Detect which cell encompasses the target text, then output its [x, y] center coordinate. 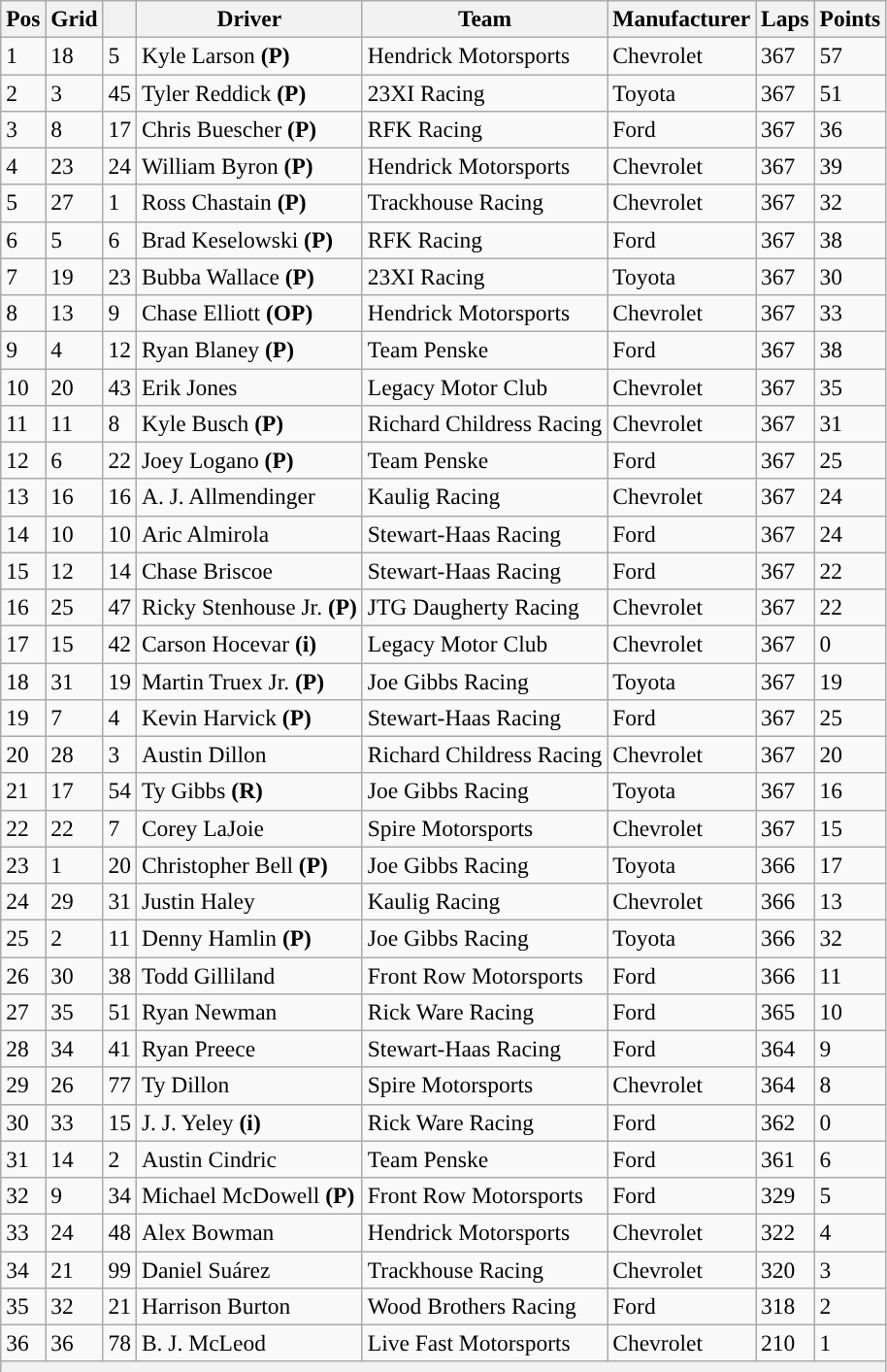
Team [484, 18]
Grid [74, 18]
Driver [248, 18]
362 [786, 1122]
Points [850, 18]
Ryan Preece [248, 1049]
Brad Keselowski (P) [248, 240]
99 [119, 1269]
Ryan Newman [248, 1012]
320 [786, 1269]
Austin Cindric [248, 1159]
B. J. McLeod [248, 1343]
Aric Almirola [248, 534]
318 [786, 1306]
Erik Jones [248, 386]
JTG Daugherty Racing [484, 607]
Michael McDowell (P) [248, 1195]
43 [119, 386]
365 [786, 1012]
Martin Truex Jr. (P) [248, 681]
45 [119, 92]
Carson Hocevar (i) [248, 644]
Ross Chastain (P) [248, 203]
Ricky Stenhouse Jr. (P) [248, 607]
Corey LaJoie [248, 828]
Joey Logano (P) [248, 460]
Bubba Wallace (P) [248, 277]
Justin Haley [248, 901]
Laps [786, 18]
Harrison Burton [248, 1306]
Ty Gibbs (R) [248, 791]
322 [786, 1232]
Ty Dillon [248, 1086]
41 [119, 1049]
361 [786, 1159]
Chris Buescher (P) [248, 129]
Kyle Larson (P) [248, 55]
Ryan Blaney (P) [248, 350]
Todd Gilliland [248, 975]
Chase Elliott (OP) [248, 313]
210 [786, 1343]
A. J. Allmendinger [248, 497]
77 [119, 1086]
Pos [23, 18]
Alex Bowman [248, 1232]
Denny Hamlin (P) [248, 938]
Austin Dillon [248, 754]
78 [119, 1343]
Christopher Bell (P) [248, 865]
Kevin Harvick (P) [248, 718]
Live Fast Motorsports [484, 1343]
J. J. Yeley (i) [248, 1122]
42 [119, 644]
Manufacturer [681, 18]
39 [850, 166]
54 [119, 791]
Tyler Reddick (P) [248, 92]
48 [119, 1232]
Daniel Suárez [248, 1269]
William Byron (P) [248, 166]
Chase Briscoe [248, 571]
329 [786, 1195]
47 [119, 607]
Kyle Busch (P) [248, 423]
Wood Brothers Racing [484, 1306]
57 [850, 55]
